Output the (X, Y) coordinate of the center of the cell containing the given text.  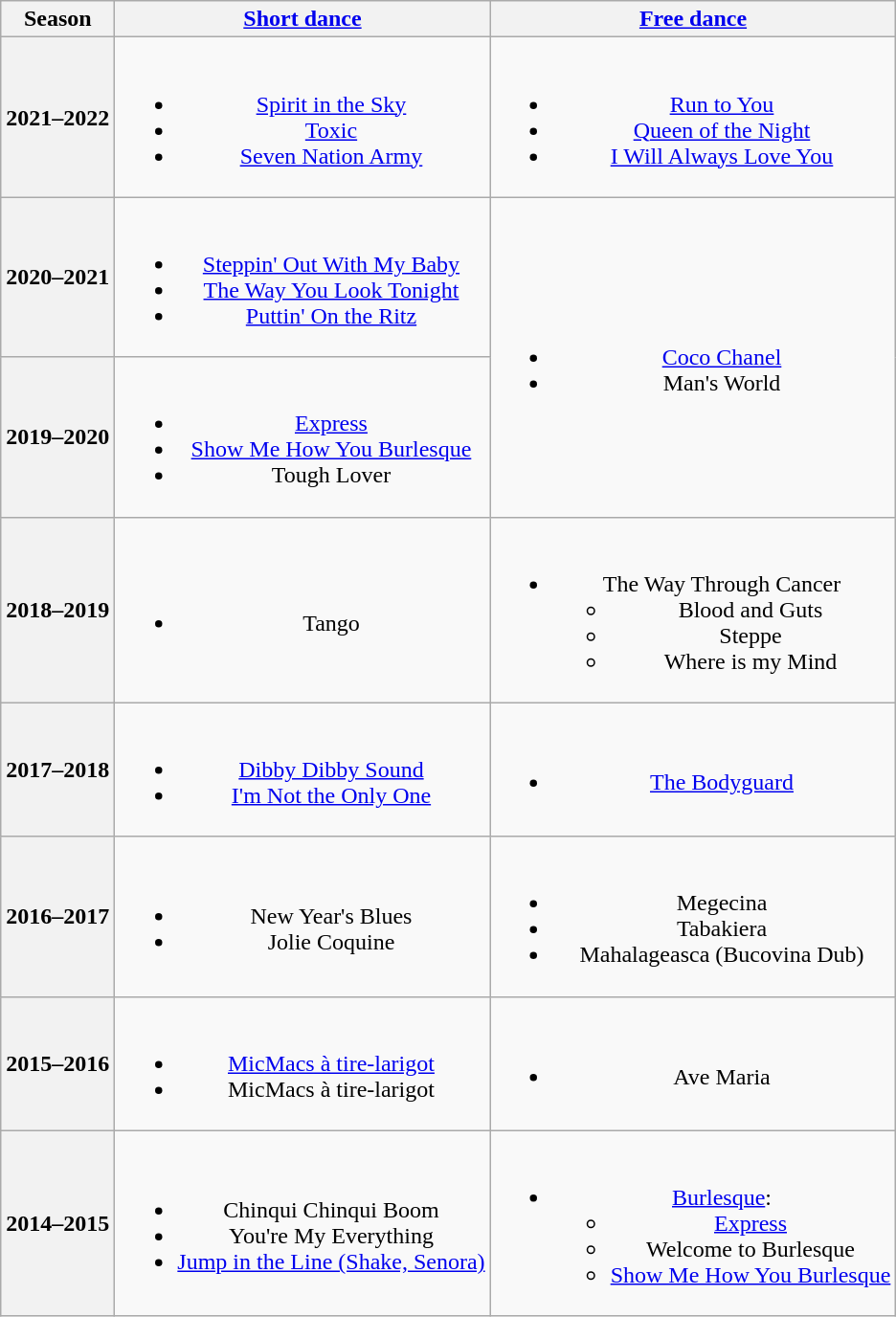
Run to You Queen of the Night I Will Always Love You (693, 117)
2020–2021 (57, 278)
The Bodyguard (693, 770)
MicMacs à tire-larigot MicMacs à tire-larigot (302, 1063)
2018–2019 (57, 610)
MegecinaTabakieraMahalageasca (Bucovina Dub) (693, 917)
The Way Through CancerBlood and GutsSteppe Where is my Mind (693, 610)
2016–2017 (57, 917)
2019–2020 (57, 436)
Express Show Me How You Burlesque Tough Lover (302, 436)
2014–2015 (57, 1223)
Steppin' Out With My Baby The Way You Look Tonight Puttin' On the Ritz (302, 278)
Ave Maria (693, 1063)
2017–2018 (57, 770)
Dibby Dibby Sound I'm Not the Only One (302, 770)
Tango (302, 610)
Chinqui Chinqui Boom You're My Everything Jump in the Line (Shake, Senora) (302, 1223)
New Year's Blues Jolie Coquine (302, 917)
2021–2022 (57, 117)
Short dance (302, 19)
2015–2016 (57, 1063)
Burlesque:Express Welcome to Burlesque Show Me How You Burlesque (693, 1223)
Season (57, 19)
Spirit in the Sky Toxic Seven Nation Army (302, 117)
Coco Chanel Man's World (693, 357)
Free dance (693, 19)
